Output the (X, Y) coordinate of the center of the cell containing the given text.  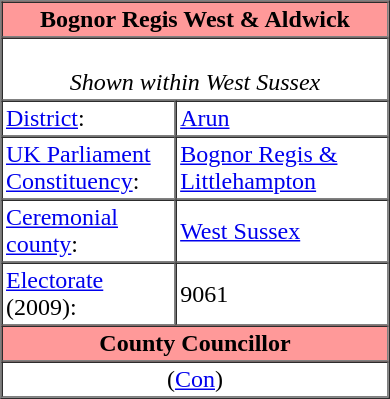
UK Parliament Constituency: (89, 168)
District: (89, 118)
9061 (282, 294)
Arun (282, 118)
Bognor Regis West & Aldwick (196, 20)
Ceremonial county: (89, 232)
County Councillor (196, 344)
Electorate (2009): (89, 294)
(Con) (196, 380)
Shown within West Sussex (196, 70)
Bognor Regis & Littlehampton (282, 168)
West Sussex (282, 232)
